Pinpoint the cell where the given text exists, returning its [x, y] midpoint coordinate. 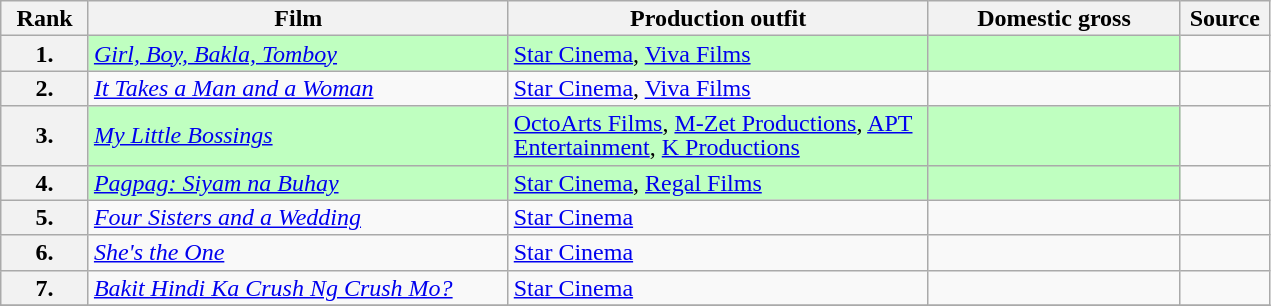
Girl, Boy, Bakla, Tomboy [298, 54]
4. [45, 182]
OctoArts Films, M-Zet Productions, APT Entertainment, K Productions [718, 136]
Source [1225, 18]
1. [45, 54]
Pagpag: Siyam na Buhay [298, 182]
Film [298, 18]
5. [45, 218]
Production outfit [718, 18]
Star Cinema, Regal Films [718, 182]
2. [45, 88]
Rank [45, 18]
6. [45, 252]
7. [45, 288]
Bakit Hindi Ka Crush Ng Crush Mo? [298, 288]
3. [45, 136]
Domestic gross [1054, 18]
My Little Bossings [298, 136]
It Takes a Man and a Woman [298, 88]
Four Sisters and a Wedding [298, 218]
She's the One [298, 252]
